Scan for the cell matching the given text and deliver its (x, y) coordinate at center. 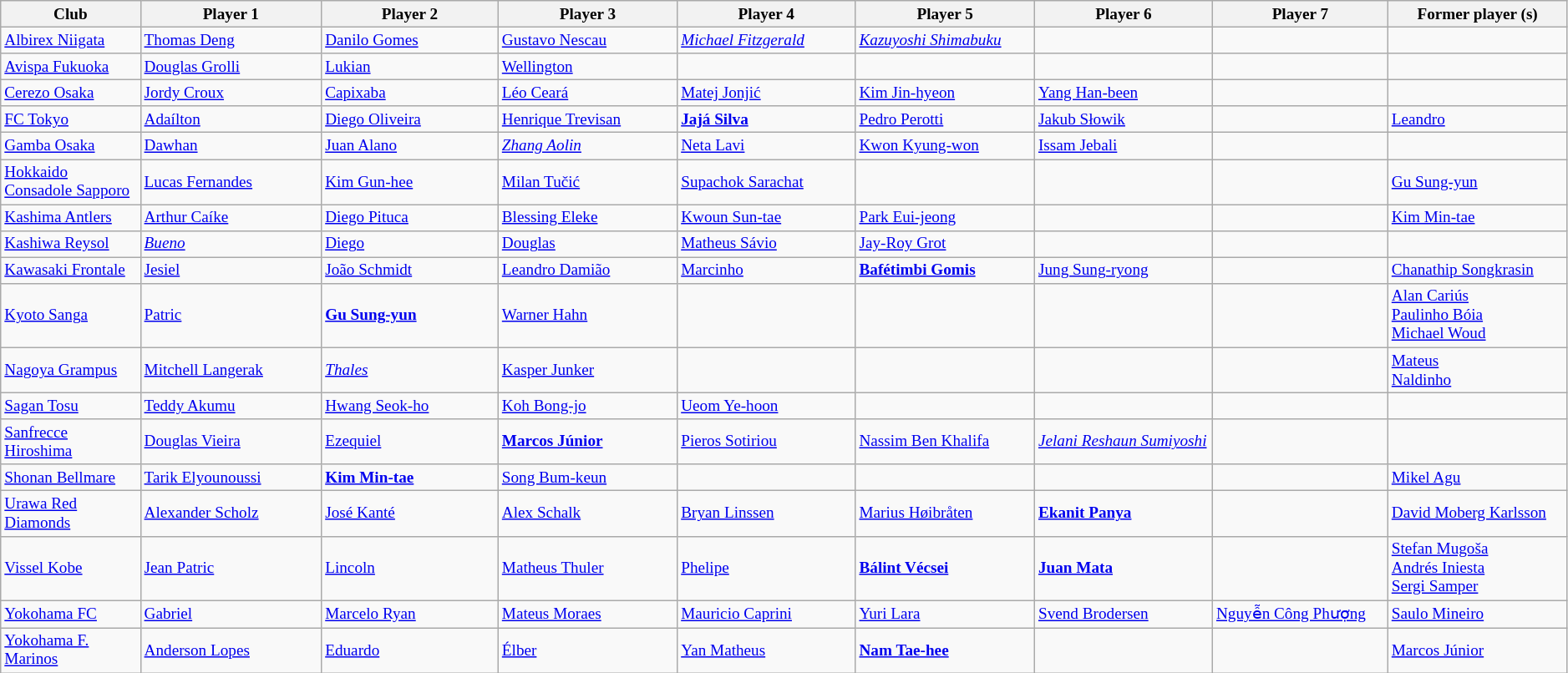
Supachok Sarachat (767, 181)
Stefan Mugoša Andrés Iniesta Sergi Samper (1477, 568)
David Moberg Karlsson (1477, 514)
Player 5 (945, 14)
Hwang Seok-ho (410, 406)
Jajá Silva (767, 119)
Matheus Thuler (587, 568)
Arthur Caíke (231, 218)
Chanathip Songkrasin (1477, 271)
Adaílton (231, 119)
Kazuyoshi Shimabuku (945, 40)
Michael Fitzgerald (767, 40)
Danilo Gomes (410, 40)
Kim Gun-hee (410, 181)
Kashiwa Reysol (70, 244)
Marcinho (767, 271)
Capixaba (410, 93)
Player 7 (1300, 14)
Yan Matheus (767, 650)
Koh Bong-jo (587, 406)
Sanfrecce Hiroshima (70, 442)
Albirex Niigata (70, 40)
Kyoto Sanga (70, 316)
Former player (s) (1477, 14)
Yokohama F. Marinos (70, 650)
Player 4 (767, 14)
Zhang Aolin (587, 146)
Matej Jonjić (767, 93)
Gustavo Nescau (587, 40)
Mikel Agu (1477, 478)
Tarik Elyounoussi (231, 478)
Mateus Naldinho (1477, 370)
Saulo Mineiro (1477, 613)
Player 1 (231, 14)
Bryan Linssen (767, 514)
Neta Lavi (767, 146)
Douglas Vieira (231, 442)
Lukian (410, 67)
Léo Ceará (587, 93)
Alan Cariús Paulinho Bóia Michael Woud (1477, 316)
Song Bum-keun (587, 478)
Kwoun Sun-tae (767, 218)
Phelipe (767, 568)
Lucas Fernandes (231, 181)
Matheus Sávio (767, 244)
Leandro (1477, 119)
José Kanté (410, 514)
Nagoya Grampus (70, 370)
Douglas Grolli (231, 67)
Patric (231, 316)
Juan Mata (1123, 568)
Warner Hahn (587, 316)
Kwon Kyung-won (945, 146)
Thales (410, 370)
Hokkaido Consadole Sapporo (70, 181)
Sagan Tosu (70, 406)
Player 6 (1123, 14)
Nam Tae-hee (945, 650)
Yokohama FC (70, 613)
Issam Jebali (1123, 146)
Jean Patric (231, 568)
Ezequiel (410, 442)
Thomas Deng (231, 40)
Club (70, 14)
Kim Jin-hyeon (945, 93)
Mateus Moraes (587, 613)
Bafétimbi Gomis (945, 271)
Vissel Kobe (70, 568)
Lincoln (410, 568)
Ueom Ye-hoon (767, 406)
Kashima Antlers (70, 218)
Diego Pituca (410, 218)
Eduardo (410, 650)
Bueno (231, 244)
Blessing Eleke (587, 218)
Ekanit Panya (1123, 514)
Diego Oliveira (410, 119)
Player 2 (410, 14)
Avispa Fukuoka (70, 67)
Marcelo Ryan (410, 613)
João Schmidt (410, 271)
Douglas (587, 244)
Élber (587, 650)
Svend Brodersen (1123, 613)
Player 3 (587, 14)
Jung Sung-ryong (1123, 271)
Yuri Lara (945, 613)
Nassim Ben Khalifa (945, 442)
Yang Han-been (1123, 93)
Teddy Akumu (231, 406)
Kawasaki Frontale (70, 271)
Pedro Perotti (945, 119)
Pieros Sotiriou (767, 442)
Kasper Junker (587, 370)
Marius Høibråten (945, 514)
Leandro Damião (587, 271)
Jay-Roy Grot (945, 244)
Jelani Reshaun Sumiyoshi (1123, 442)
Wellington (587, 67)
Juan Alano (410, 146)
Urawa Red Diamonds (70, 514)
Mauricio Caprini (767, 613)
Gabriel (231, 613)
Shonan Bellmare (70, 478)
FC Tokyo (70, 119)
Alexander Scholz (231, 514)
Anderson Lopes (231, 650)
Jesiel (231, 271)
Nguyễn Công Phượng (1300, 613)
Bálint Vécsei (945, 568)
Dawhan (231, 146)
Milan Tučić (587, 181)
Jordy Croux (231, 93)
Henrique Trevisan (587, 119)
Cerezo Osaka (70, 93)
Park Eui-jeong (945, 218)
Alex Schalk (587, 514)
Diego (410, 244)
Mitchell Langerak (231, 370)
Jakub Słowik (1123, 119)
Gamba Osaka (70, 146)
